Identify which cell holds the provided text, then report its (x, y) central coordinate. 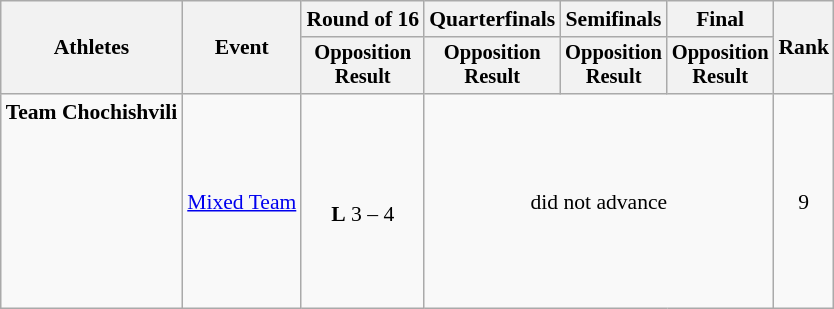
Rank (804, 48)
did not advance (598, 201)
L 3 – 4 (362, 201)
Round of 16 (362, 19)
Mixed Team (242, 201)
Athletes (92, 48)
Team Chochishvili (92, 201)
Final (720, 19)
9 (804, 201)
Semifinals (614, 19)
Quarterfinals (492, 19)
Event (242, 48)
